Return (X, Y) of the center of cell containing provided text 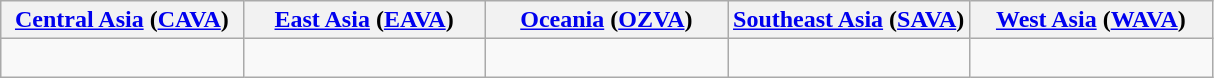
Oceania (OZVA) (606, 20)
Southeast Asia (SAVA) (849, 20)
West Asia (WAVA) (1091, 20)
East Asia (EAVA) (364, 20)
Central Asia (CAVA) (122, 20)
